Pinpoint the cell where the given text exists, returning its [x, y] midpoint coordinate. 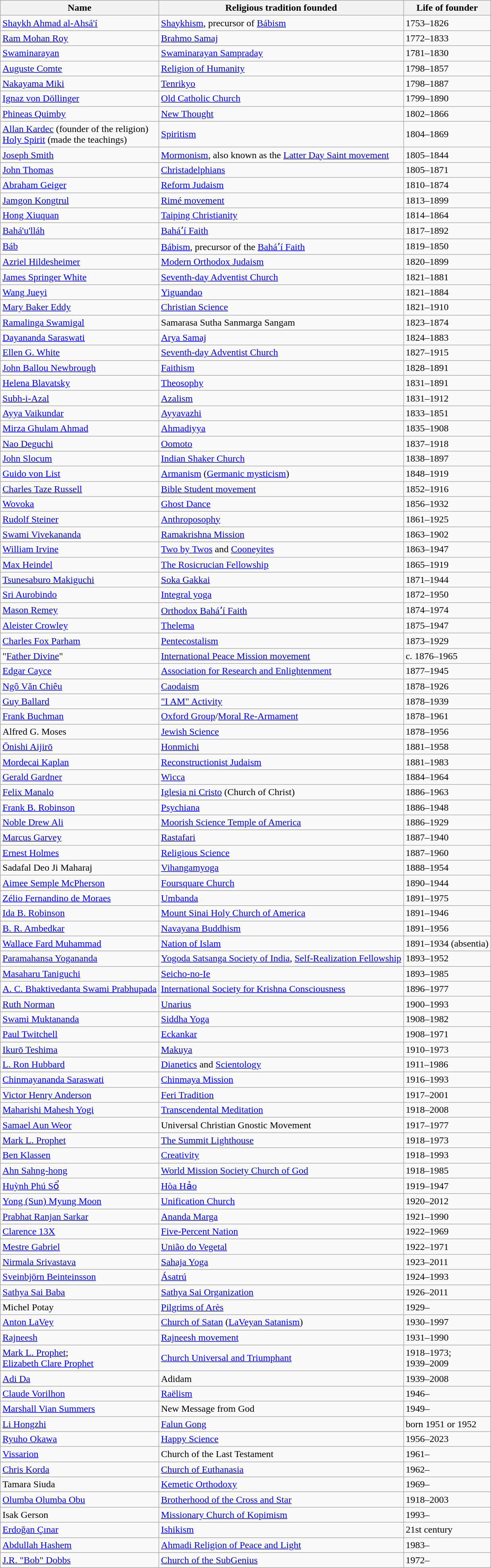
1872–1950 [447, 595]
Sri Aurobindo [79, 595]
1865–1919 [447, 565]
Integral yoga [281, 595]
1891–1975 [447, 898]
Jewish Science [281, 732]
1835–1908 [447, 428]
1939–2008 [447, 1378]
Ōnishi Aijirō [79, 747]
Unarius [281, 1004]
1908–1971 [447, 1034]
1798–1857 [447, 68]
Tamara Siuda [79, 1485]
1820–1899 [447, 262]
Masaharu Taniguchi [79, 974]
Edgar Cayce [79, 671]
Huỳnh Phú Sổ [79, 1186]
1772–1833 [447, 38]
International Society for Krishna Consciousness [281, 989]
Marcus Garvey [79, 838]
Nakayama Miki [79, 83]
Michel Potay [79, 1307]
Raëlism [281, 1393]
Ikurō Teshima [79, 1049]
Azriel Hildesheimer [79, 262]
Max Heindel [79, 565]
Ananda Marga [281, 1217]
L. Ron Hubbard [79, 1065]
New Thought [281, 114]
1878–1961 [447, 716]
Ramalinga Swamigal [79, 322]
Falun Gong [281, 1424]
"Father Divine" [79, 656]
1805–1871 [447, 170]
Rudolf Steiner [79, 519]
Ahn Sahng-hong [79, 1170]
Samarasa Sutha Sanmarga Sangam [281, 322]
Clarence 13X [79, 1232]
Swami Muktananda [79, 1019]
Gerald Gardner [79, 777]
1852–1916 [447, 489]
1802–1866 [447, 114]
The Rosicrucian Fellowship [281, 565]
Brotherhood of the Cross and Star [281, 1500]
1993– [447, 1515]
Abraham Geiger [79, 185]
Anthroposophy [281, 519]
Ida B. Robinson [79, 913]
Wallace Fard Muhammad [79, 943]
Ram Mohan Roy [79, 38]
1828–1891 [447, 368]
Zélio Fernandino de Moraes [79, 898]
1881–1983 [447, 762]
Ernest Holmes [79, 853]
Mary Baker Eddy [79, 307]
Erdoğan Çınar [79, 1530]
1918–1985 [447, 1170]
1926–2011 [447, 1292]
Guy Ballard [79, 701]
Ásatrú [281, 1277]
Azalism [281, 398]
Wicca [281, 777]
Umbanda [281, 898]
Mordecai Kaplan [79, 762]
Christadelphians [281, 170]
1891–1956 [447, 928]
William Irvine [79, 549]
União do Vegetal [281, 1247]
Spiritism [281, 134]
1962– [447, 1469]
Samael Aun Weor [79, 1125]
Religious tradition founded [281, 8]
Noble Drew Ali [79, 823]
1804–1869 [447, 134]
Bábism, precursor of the Baháʼí Faith [281, 246]
Two by Twos and Cooneyites [281, 549]
Church of the SubGenius [281, 1560]
1918–1993 [447, 1155]
1827–1915 [447, 353]
Swami Vivekananda [79, 534]
Name [79, 8]
Church of the Last Testament [281, 1454]
1821–1881 [447, 277]
Oomoto [281, 443]
Frank B. Robinson [79, 807]
Mark L. Prophet [79, 1140]
Rastafari [281, 838]
Sahaja Yoga [281, 1262]
1831–1912 [447, 398]
Taiping Christianity [281, 215]
1881–1958 [447, 747]
1824–1883 [447, 338]
Claude Vorilhon [79, 1393]
Marshall Vian Summers [79, 1409]
A. C. Bhaktivedanta Swami Prabhupada [79, 989]
Nao Deguchi [79, 443]
Siddha Yoga [281, 1019]
Ahmadi Religion of Peace and Light [281, 1545]
The Summit Lighthouse [281, 1140]
1891–1946 [447, 913]
Feri Tradition [281, 1095]
"I AM" Activity [281, 701]
21st century [447, 1530]
Ben Klassen [79, 1155]
Mount Sinai Holy Church of America [281, 913]
1886–1929 [447, 823]
B. R. Ambedkar [79, 928]
Swaminarayan Sampraday [281, 53]
Charles Fox Parham [79, 641]
1923–2011 [447, 1262]
Tenrikyo [281, 83]
1946– [447, 1393]
born 1951 or 1952 [447, 1424]
John Thomas [79, 170]
Paramahansa Yogananda [79, 959]
1821–1884 [447, 292]
1886–1963 [447, 792]
John Ballou Newbrough [79, 368]
Rajneesh movement [281, 1337]
New Message from God [281, 1409]
Association for Research and Enlightenment [281, 671]
1921–1990 [447, 1217]
Báb [79, 246]
Nation of Islam [281, 943]
1956–2023 [447, 1439]
Honmichi [281, 747]
1886–1948 [447, 807]
Yong (Sun) Myung Moon [79, 1201]
1931–1990 [447, 1337]
Christian Science [281, 307]
Ramakrishna Mission [281, 534]
Ghost Dance [281, 504]
Mark L. Prophet; Elizabeth Clare Prophet [79, 1358]
Chris Korda [79, 1469]
Guido von List [79, 474]
Church of Euthanasia [281, 1469]
Sadafal Deo Ji Maharaj [79, 868]
Armanism (Germanic mysticism) [281, 474]
1922–1971 [447, 1247]
Phineas Quimby [79, 114]
Ellen G. White [79, 353]
Yogoda Satsanga Society of India, Self-Realization Fellowship [281, 959]
Bible Student movement [281, 489]
Rimé movement [281, 200]
1884–1964 [447, 777]
1753–1826 [447, 23]
1890–1944 [447, 883]
Sathya Sai Organization [281, 1292]
Soka Gakkai [281, 580]
Vihangamyoga [281, 868]
Psychiana [281, 807]
Vissarion [79, 1454]
1910–1973 [447, 1049]
Chinmaya Mission [281, 1080]
1863–1902 [447, 534]
1891–1934 (absentia) [447, 943]
Reconstructionist Judaism [281, 762]
1983– [447, 1545]
1798–1887 [447, 83]
Five-Percent Nation [281, 1232]
Felix Manalo [79, 792]
Abdullah Hashem [79, 1545]
Anton LaVey [79, 1322]
1875–1947 [447, 626]
Hòa Hảo [281, 1186]
Ishikism [281, 1530]
1919–1947 [447, 1186]
J.R. "Bob" Dobbs [79, 1560]
Wovoka [79, 504]
1817–1892 [447, 231]
Mormonism, also known as the Latter Day Saint movement [281, 155]
Ayyavazhi [281, 413]
John Slocum [79, 459]
Church Universal and Triumphant [281, 1358]
Creativity [281, 1155]
Olumba Olumba Obu [79, 1500]
Arya Samaj [281, 338]
Adidam [281, 1378]
1838–1897 [447, 459]
World Mission Society Church of God [281, 1170]
Prabhat Ranjan Sarkar [79, 1217]
1916–1993 [447, 1080]
Missionary Church of Kopimism [281, 1515]
1918–1973 [447, 1140]
1893–1952 [447, 959]
Dianetics and Scientology [281, 1065]
1877–1945 [447, 671]
Nirmala Srivastava [79, 1262]
Adi Da [79, 1378]
Subh-i-Azal [79, 398]
1922–1969 [447, 1232]
c. 1876–1965 [447, 656]
1831–1891 [447, 383]
1908–1982 [447, 1019]
Shaykhism, precursor of Bábism [281, 23]
Alfred G. Moses [79, 732]
1918–2003 [447, 1500]
Chinmayananda Saraswati [79, 1080]
Transcendental Meditation [281, 1110]
Caodaism [281, 686]
Ignaz von Döllinger [79, 99]
1887–1940 [447, 838]
1896–1977 [447, 989]
Eckankar [281, 1034]
Mirza Ghulam Ahmad [79, 428]
1823–1874 [447, 322]
1917–1977 [447, 1125]
1873–1929 [447, 641]
Sathya Sai Baba [79, 1292]
Shaykh Ahmad al-Ahsá'í [79, 23]
Aimee Semple McPherson [79, 883]
1810–1874 [447, 185]
Frank Buchman [79, 716]
Baháʼí Faith [281, 231]
1917–2001 [447, 1095]
1856–1932 [447, 504]
Indian Shaker Church [281, 459]
Unification Church [281, 1201]
Seicho-no-Ie [281, 974]
1848–1919 [447, 474]
Yiguandao [281, 292]
1863–1947 [447, 549]
1833–1851 [447, 413]
Faithism [281, 368]
Makuya [281, 1049]
1920–2012 [447, 1201]
1861–1925 [447, 519]
1918–2008 [447, 1110]
Tsunesaburo Makiguchi [79, 580]
Ayya Vaikundar [79, 413]
Allan Kardec (founder of the religion) Holy Spirit (made the teachings) [79, 134]
1900–1993 [447, 1004]
1929– [447, 1307]
Helena Blavatsky [79, 383]
Universal Christian Gnostic Movement [281, 1125]
1918–1973;1939–2009 [447, 1358]
Isak Gerson [79, 1515]
Sveinbjörn Beinteinsson [79, 1277]
1888–1954 [447, 868]
1887–1960 [447, 853]
Auguste Comte [79, 68]
Oxford Group/Moral Re-Armament [281, 716]
Reform Judaism [281, 185]
Rajneesh [79, 1337]
Li Hongzhi [79, 1424]
Bahá'u'lláh [79, 231]
1819–1850 [447, 246]
Moorish Science Temple of America [281, 823]
1781–1830 [447, 53]
Victor Henry Anderson [79, 1095]
1821–1910 [447, 307]
1813–1899 [447, 200]
1805–1844 [447, 155]
Mestre Gabriel [79, 1247]
Brahmo Samaj [281, 38]
1837–1918 [447, 443]
1893–1985 [447, 974]
Iglesia ni Cristo (Church of Christ) [281, 792]
Hong Xiuquan [79, 215]
1814–1864 [447, 215]
Charles Taze Russell [79, 489]
Paul Twitchell [79, 1034]
1961– [447, 1454]
Religious Science [281, 853]
Wang Jueyi [79, 292]
1799–1890 [447, 99]
International Peace Mission movement [281, 656]
1924–1993 [447, 1277]
Aleister Crowley [79, 626]
1878–1939 [447, 701]
Pilgrims of Arès [281, 1307]
Ruth Norman [79, 1004]
Theosophy [281, 383]
1969– [447, 1485]
Jamgon Kongtrul [79, 200]
James Springer White [79, 277]
Happy Science [281, 1439]
Foursquare Church [281, 883]
Maharishi Mahesh Yogi [79, 1110]
Joseph Smith [79, 155]
Ahmadiyya [281, 428]
Thelema [281, 626]
Ryuho Okawa [79, 1439]
Religion of Humanity [281, 68]
1949– [447, 1409]
Life of founder [447, 8]
Swaminarayan [79, 53]
1930–1997 [447, 1322]
Church of Satan (LaVeyan Satanism) [281, 1322]
1972– [447, 1560]
Ngô Văn Chiêu [79, 686]
Orthodox Baháʼí Faith [281, 610]
Mason Remey [79, 610]
Pentecostalism [281, 641]
1878–1956 [447, 732]
Modern Orthodox Judaism [281, 262]
1878–1926 [447, 686]
Navayana Buddhism [281, 928]
1871–1944 [447, 580]
Old Catholic Church [281, 99]
Kemetic Orthodoxy [281, 1485]
1874–1974 [447, 610]
1911–1986 [447, 1065]
Dayananda Saraswati [79, 338]
